Detect which cell encompasses the target text, then output its (x, y) center coordinate. 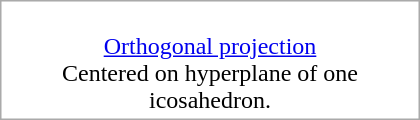
Orthogonal projectionCentered on hyperplane of one icosahedron. (210, 60)
